Pinpoint the cell where the given text exists, returning its (X, Y) midpoint coordinate. 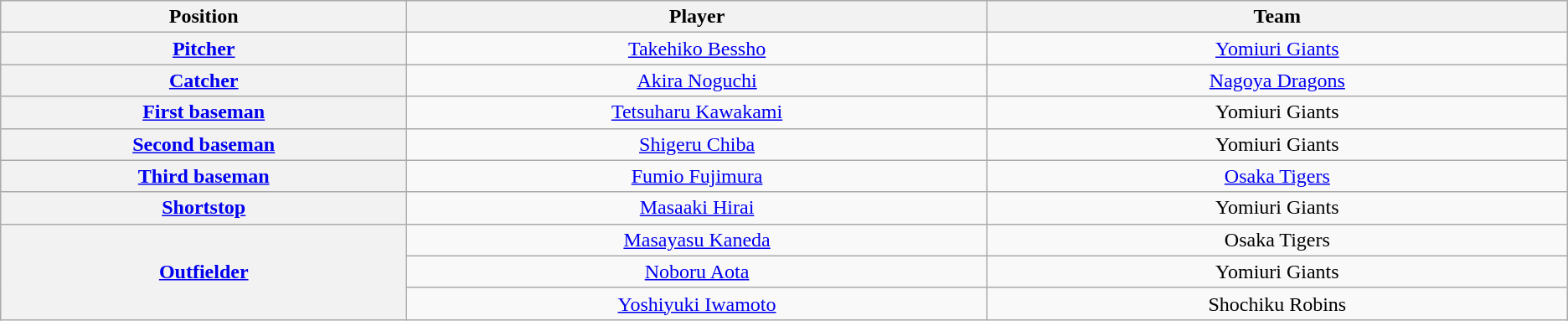
Pitcher (204, 49)
Player (697, 17)
Nagoya Dragons (1277, 80)
Second baseman (204, 144)
Shigeru Chiba (697, 144)
Catcher (204, 80)
Outfielder (204, 272)
Team (1277, 17)
Third baseman (204, 176)
Shortstop (204, 208)
Yoshiyuki Iwamoto (697, 303)
Position (204, 17)
Akira Noguchi (697, 80)
Masayasu Kaneda (697, 240)
Takehiko Bessho (697, 49)
Shochiku Robins (1277, 303)
Tetsuharu Kawakami (697, 112)
Masaaki Hirai (697, 208)
Fumio Fujimura (697, 176)
First baseman (204, 112)
Noboru Aota (697, 272)
